Extract the (x, y) coordinate from the center of the cell holding the provided text.  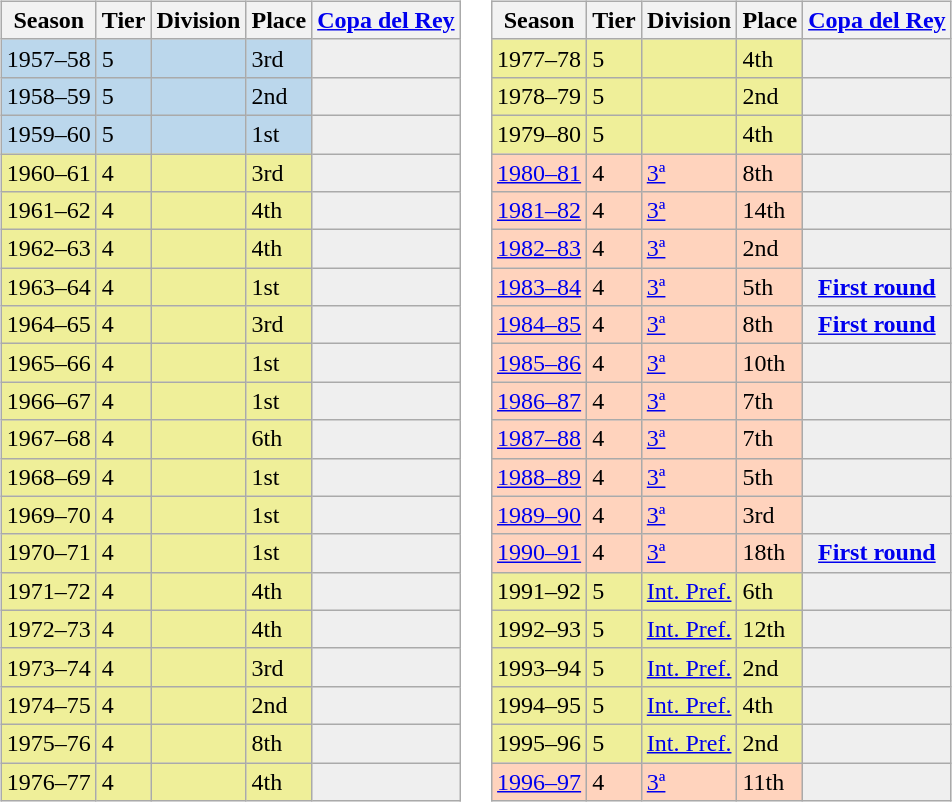
1985–86 (540, 363)
14th (770, 211)
1975–76 (48, 743)
1965–66 (48, 363)
1968–69 (48, 477)
1974–75 (48, 705)
1958–59 (48, 96)
1963–64 (48, 287)
10th (770, 363)
1993–94 (540, 667)
1973–74 (48, 667)
11th (770, 781)
1964–65 (48, 325)
1959–60 (48, 134)
1978–79 (540, 96)
1996–97 (540, 781)
1984–85 (540, 325)
1991–92 (540, 591)
1962–63 (48, 249)
1990–91 (540, 553)
18th (770, 553)
1979–80 (540, 134)
1987–88 (540, 439)
1988–89 (540, 477)
1957–58 (48, 58)
1969–70 (48, 515)
1983–84 (540, 287)
1981–82 (540, 211)
1986–87 (540, 401)
1977–78 (540, 58)
1960–61 (48, 173)
1966–67 (48, 401)
1971–72 (48, 591)
1992–93 (540, 629)
1982–83 (540, 249)
1980–81 (540, 173)
1995–96 (540, 743)
1970–71 (48, 553)
1994–95 (540, 705)
1972–73 (48, 629)
1967–68 (48, 439)
12th (770, 629)
1961–62 (48, 211)
1989–90 (540, 515)
1976–77 (48, 781)
